Capture the cell that displays the provided text and extract its [x, y] central coordinate. 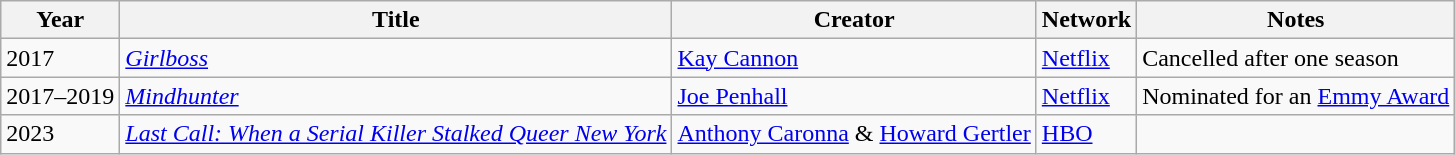
2017–2019 [60, 96]
2023 [60, 134]
Nominated for an Emmy Award [1296, 96]
Year [60, 20]
Last Call: When a Serial Killer Stalked Queer New York [396, 134]
Girlboss [396, 58]
Cancelled after one season [1296, 58]
2017 [60, 58]
Kay Cannon [854, 58]
Mindhunter [396, 96]
Anthony Caronna & Howard Gertler [854, 134]
Joe Penhall [854, 96]
HBO [1086, 134]
Notes [1296, 20]
Creator [854, 20]
Title [396, 20]
Network [1086, 20]
